Capture the cell that displays the provided text and extract its (X, Y) central coordinate. 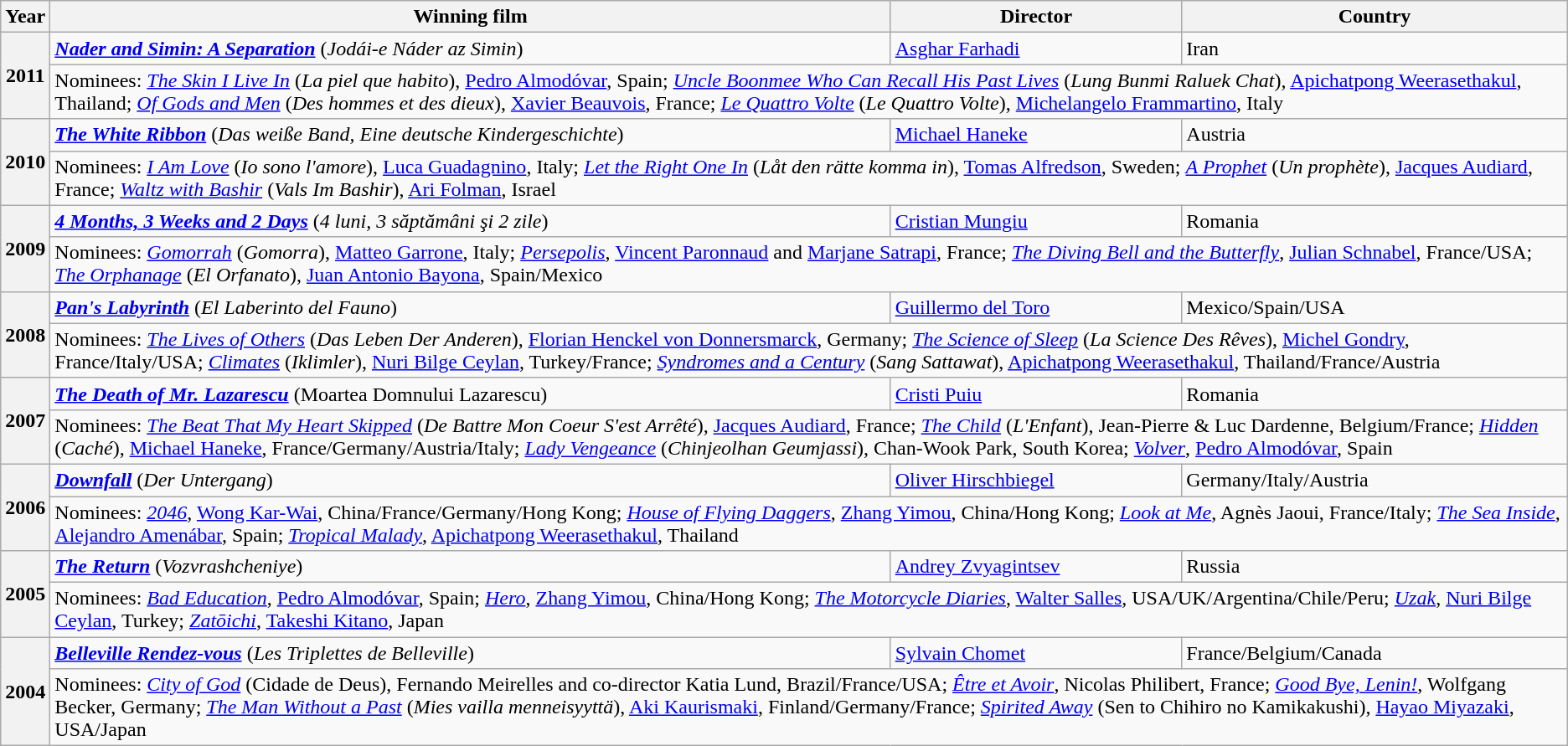
Mexico/Spain/USA (1375, 307)
Nader and Simin: A Separation (Jodái-e Náder az Simin) (471, 49)
Austria (1375, 135)
2009 (25, 248)
2006 (25, 507)
Germany/Italy/Austria (1375, 480)
Michael Haneke (1036, 135)
Belleville Rendez-vous (Les Triplettes de Belleville) (471, 653)
Director (1036, 17)
Country (1375, 17)
2010 (25, 162)
4 Months, 3 Weeks and 2 Days (4 luni, 3 săptămâni şi 2 zile) (471, 221)
2005 (25, 594)
Andrey Zvyagintsev (1036, 567)
Iran (1375, 49)
Asghar Farhadi (1036, 49)
France/Belgium/Canada (1375, 653)
Downfall (Der Untergang) (471, 480)
Oliver Hirschbiegel (1036, 480)
The White Ribbon (Das weiße Band, Eine deutsche Kindergeschichte) (471, 135)
Cristian Mungiu (1036, 221)
2004 (25, 692)
Sylvain Chomet (1036, 653)
Year (25, 17)
The Death of Mr. Lazarescu (Moartea Domnului Lazarescu) (471, 394)
Winning film (471, 17)
Cristi Puiu (1036, 394)
Guillermo del Toro (1036, 307)
Russia (1375, 567)
Pan's Labyrinth (El Laberinto del Fauno) (471, 307)
The Return (Vozvrashcheniye) (471, 567)
2007 (25, 420)
2008 (25, 335)
2011 (25, 75)
